Extract the [X, Y] coordinate from the center of the cell holding the provided text.  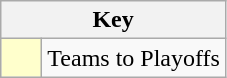
Key [114, 20]
Teams to Playoffs [134, 58]
